Output the [x, y] coordinate of the center of the cell containing the given text.  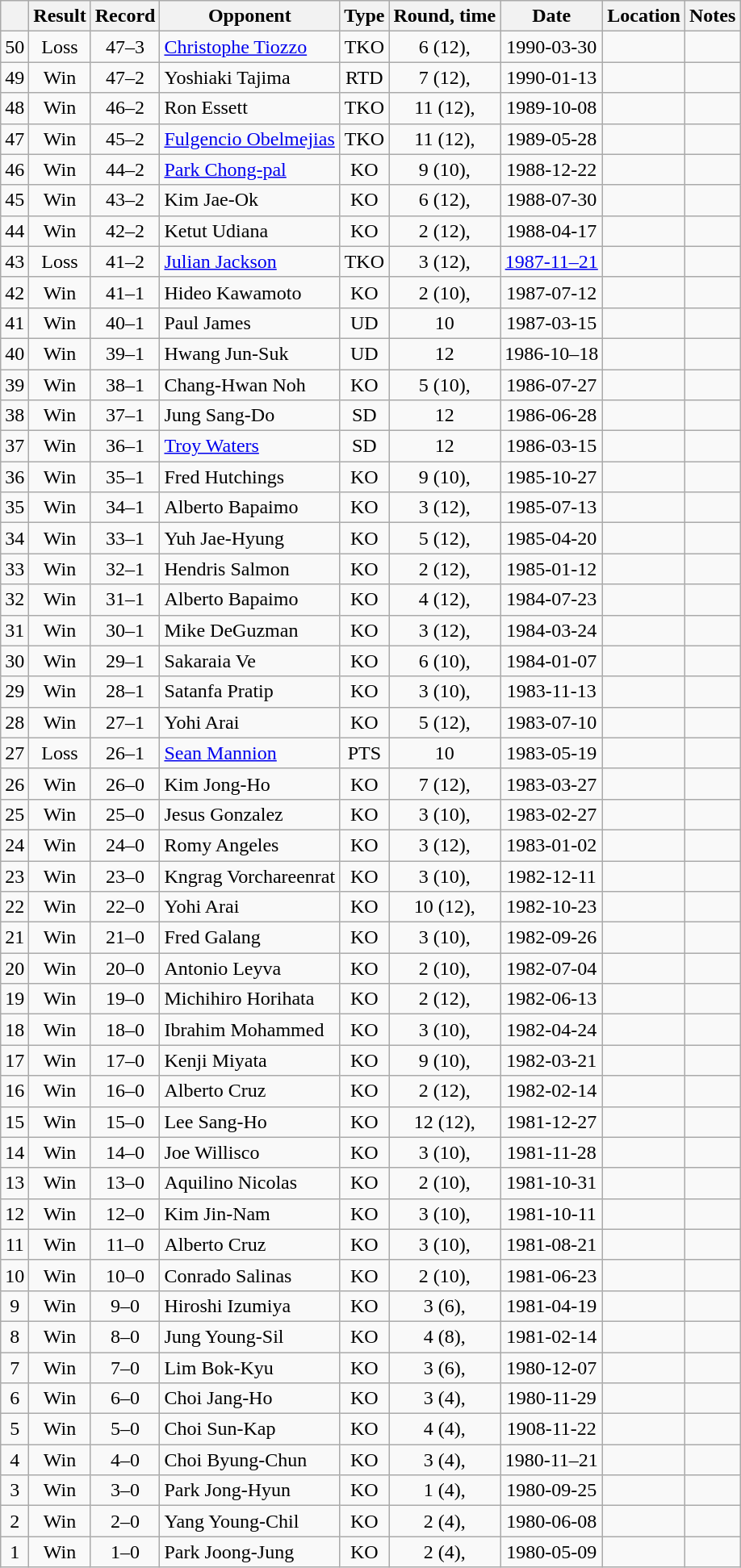
45–2 [125, 139]
1–0 [125, 1552]
4 [15, 1460]
12–0 [125, 1214]
1984-07-23 [552, 600]
3–0 [125, 1491]
Satanfa Pratip [250, 692]
1983-07-10 [552, 722]
Choi Byung-Chun [250, 1460]
Location [644, 16]
31–1 [125, 600]
34–1 [125, 508]
41–1 [125, 292]
Type [365, 16]
PTS [365, 753]
Antonio Leyva [250, 968]
1984-03-24 [552, 630]
Chang-Hwan Noh [250, 385]
Troy Waters [250, 446]
Notes [713, 16]
1981-11-28 [552, 1152]
RTD [365, 77]
27–1 [125, 722]
14 [15, 1152]
9–0 [125, 1306]
28–1 [125, 692]
Yang Young-Chil [250, 1521]
Park Jong-Hyun [250, 1491]
20 [15, 968]
10 (12), [445, 907]
24 [15, 845]
41–2 [125, 261]
44–2 [125, 169]
Park Joong-Jung [250, 1552]
Aquilino Nicolas [250, 1183]
15–0 [125, 1122]
Choi Jang-Ho [250, 1399]
1 (4), [445, 1491]
46 [15, 169]
1980-06-08 [552, 1521]
Sean Mannion [250, 753]
Date [552, 16]
47 [15, 139]
33–1 [125, 538]
1989-05-28 [552, 139]
Round, time [445, 16]
35–1 [125, 477]
1990-03-30 [552, 47]
Sakaraia Ve [250, 661]
2 [15, 1521]
1983-02-27 [552, 814]
1985-07-13 [552, 508]
9 [15, 1306]
1981-12-27 [552, 1122]
1985-04-20 [552, 538]
38–1 [125, 385]
45 [15, 200]
43 [15, 261]
22 [15, 907]
1982-02-14 [552, 1091]
Kim Jae-Ok [250, 200]
49 [15, 77]
Mike DeGuzman [250, 630]
Lim Bok-Kyu [250, 1368]
Yuh Jae-Hyung [250, 538]
1980-05-09 [552, 1552]
35 [15, 508]
1987-11–21 [552, 261]
1986-06-28 [552, 416]
Kim Jong-Ho [250, 784]
Ibrahim Mohammed [250, 1030]
23 [15, 876]
8–0 [125, 1336]
32–1 [125, 569]
Ketut Udiana [250, 231]
4 (8), [445, 1336]
Michihiro Horihata [250, 999]
Jung Sang-Do [250, 416]
Hendris Salmon [250, 569]
12 (12), [445, 1122]
5 (10), [445, 385]
25 [15, 814]
1982-10-23 [552, 907]
34 [15, 538]
Fulgencio Obelmejias [250, 139]
1986-07-27 [552, 385]
5–0 [125, 1429]
38 [15, 416]
1981-02-14 [552, 1336]
1908-11-22 [552, 1429]
39–1 [125, 353]
2–0 [125, 1521]
1982-09-26 [552, 938]
4–0 [125, 1460]
29–1 [125, 661]
50 [15, 47]
1981-04-19 [552, 1306]
15 [15, 1122]
32 [15, 600]
1983-11-13 [552, 692]
30 [15, 661]
Fred Galang [250, 938]
1984-01-07 [552, 661]
3 [15, 1491]
Record [125, 16]
Choi Sun-Kap [250, 1429]
1982-12-11 [552, 876]
19 [15, 999]
1986-03-15 [552, 446]
10–0 [125, 1275]
44 [15, 231]
7 [15, 1368]
20–0 [125, 968]
17 [15, 1060]
26–1 [125, 753]
19–0 [125, 999]
1987-07-12 [552, 292]
Kim Jin-Nam [250, 1214]
21–0 [125, 938]
23–0 [125, 876]
11–0 [125, 1244]
1982-04-24 [552, 1030]
Hwang Jun-Suk [250, 353]
Ron Essett [250, 108]
25–0 [125, 814]
1982-06-13 [552, 999]
1980-12-07 [552, 1368]
48 [15, 108]
1983-01-02 [552, 845]
1982-07-04 [552, 968]
Hideo Kawamoto [250, 292]
36 [15, 477]
7–0 [125, 1368]
6–0 [125, 1399]
42–2 [125, 231]
40–1 [125, 323]
1980-09-25 [552, 1491]
42 [15, 292]
43–2 [125, 200]
Jesus Gonzalez [250, 814]
1990-01-13 [552, 77]
1988-12-22 [552, 169]
13 [15, 1183]
1988-04-17 [552, 231]
Hiroshi Izumiya [250, 1306]
1987-03-15 [552, 323]
21 [15, 938]
1981-06-23 [552, 1275]
1 [15, 1552]
26 [15, 784]
46–2 [125, 108]
47–3 [125, 47]
16–0 [125, 1091]
Yoshiaki Tajima [250, 77]
1983-03-27 [552, 784]
1981-10-11 [552, 1214]
Kngrag Vorchareenrat [250, 876]
Conrado Salinas [250, 1275]
Kenji Miyata [250, 1060]
39 [15, 385]
Paul James [250, 323]
16 [15, 1091]
Julian Jackson [250, 261]
1981-08-21 [552, 1244]
40 [15, 353]
14–0 [125, 1152]
26–0 [125, 784]
18–0 [125, 1030]
Christophe Tiozzo [250, 47]
22–0 [125, 907]
1985-10-27 [552, 477]
5 [15, 1429]
1985-01-12 [552, 569]
37–1 [125, 416]
11 [15, 1244]
1986-10–18 [552, 353]
30–1 [125, 630]
24–0 [125, 845]
Opponent [250, 16]
6 (10), [445, 661]
36–1 [125, 446]
18 [15, 1030]
Joe Willisco [250, 1152]
8 [15, 1336]
1980-11–21 [552, 1460]
37 [15, 446]
47–2 [125, 77]
1989-10-08 [552, 108]
6 [15, 1399]
Lee Sang-Ho [250, 1122]
Fred Hutchings [250, 477]
28 [15, 722]
4 (4), [445, 1429]
Park Chong-pal [250, 169]
17–0 [125, 1060]
1983-05-19 [552, 753]
1981-10-31 [552, 1183]
Result [60, 16]
1982-03-21 [552, 1060]
4 (12), [445, 600]
13–0 [125, 1183]
1988-07-30 [552, 200]
29 [15, 692]
1980-11-29 [552, 1399]
33 [15, 569]
27 [15, 753]
Romy Angeles [250, 845]
31 [15, 630]
Jung Young-Sil [250, 1336]
41 [15, 323]
